Find where the given text appears and provide that cell's center as (X, Y) coordinate. 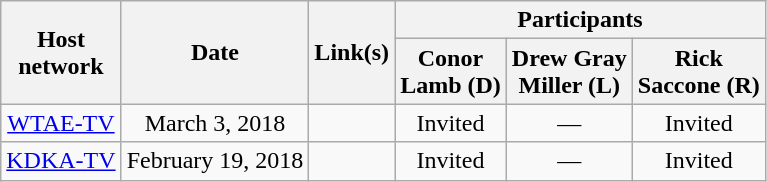
WTAE-TV (61, 123)
Participants (580, 20)
February 19, 2018 (215, 161)
March 3, 2018 (215, 123)
Link(s) (352, 52)
KDKA-TV (61, 161)
RickSaccone (R) (698, 72)
ConorLamb (D) (451, 72)
Hostnetwork (61, 52)
Date (215, 52)
Drew GrayMiller (L) (569, 72)
